Scan for the cell matching the given text and deliver its [X, Y] coordinate at center. 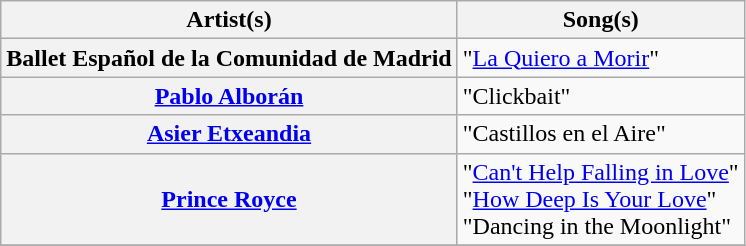
"Clickbait" [600, 96]
"La Quiero a Morir" [600, 58]
Prince Royce [229, 199]
Artist(s) [229, 20]
Ballet Español de la Comunidad de Madrid [229, 58]
Song(s) [600, 20]
"Castillos en el Aire" [600, 134]
Asier Etxeandia [229, 134]
"Can't Help Falling in Love""How Deep Is Your Love""Dancing in the Moonlight" [600, 199]
Pablo Alborán [229, 96]
